Capture the cell that displays the provided text and extract its (x, y) central coordinate. 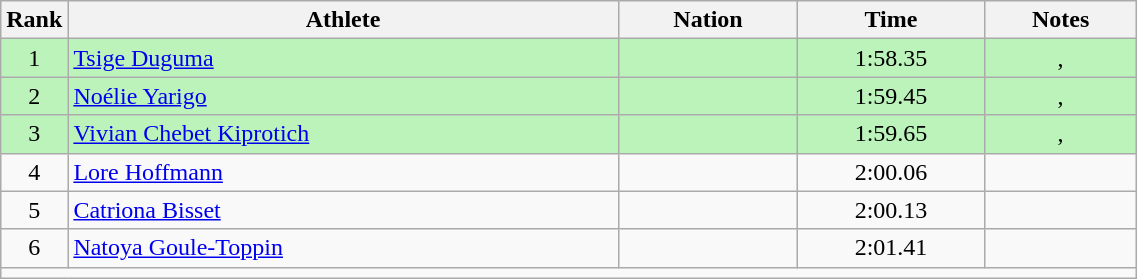
Tsige Duguma (343, 58)
4 (34, 172)
Athlete (343, 20)
Natoya Goule-Toppin (343, 248)
Rank (34, 20)
2:00.13 (892, 210)
6 (34, 248)
3 (34, 134)
Lore Hoffmann (343, 172)
1:59.65 (892, 134)
2 (34, 96)
Noélie Yarigo (343, 96)
5 (34, 210)
Vivian Chebet Kiprotich (343, 134)
Time (892, 20)
2:00.06 (892, 172)
1:59.45 (892, 96)
Catriona Bisset (343, 210)
Notes (1060, 20)
Nation (708, 20)
2:01.41 (892, 248)
1 (34, 58)
1:58.35 (892, 58)
